Find where the given text appears and provide that cell's center as (x, y) coordinate. 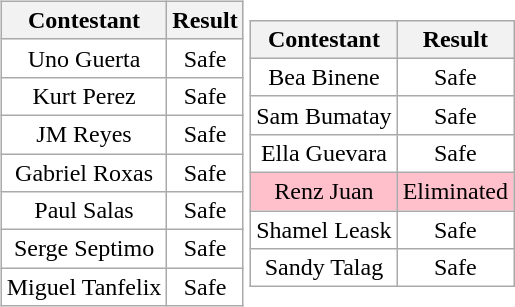
Sandy Talag (324, 268)
Kurt Perez (84, 96)
Paul Salas (84, 211)
Bea Binene (324, 77)
Uno Guerta (84, 58)
Serge Septimo (84, 249)
Eliminated (455, 192)
Renz Juan (324, 192)
Ella Guevara (324, 153)
Gabriel Roxas (84, 173)
Shamel Leask (324, 230)
JM Reyes (84, 134)
Miguel Tanfelix (84, 287)
Sam Bumatay (324, 115)
